Output the [x, y] coordinate of the center of the cell containing the given text.  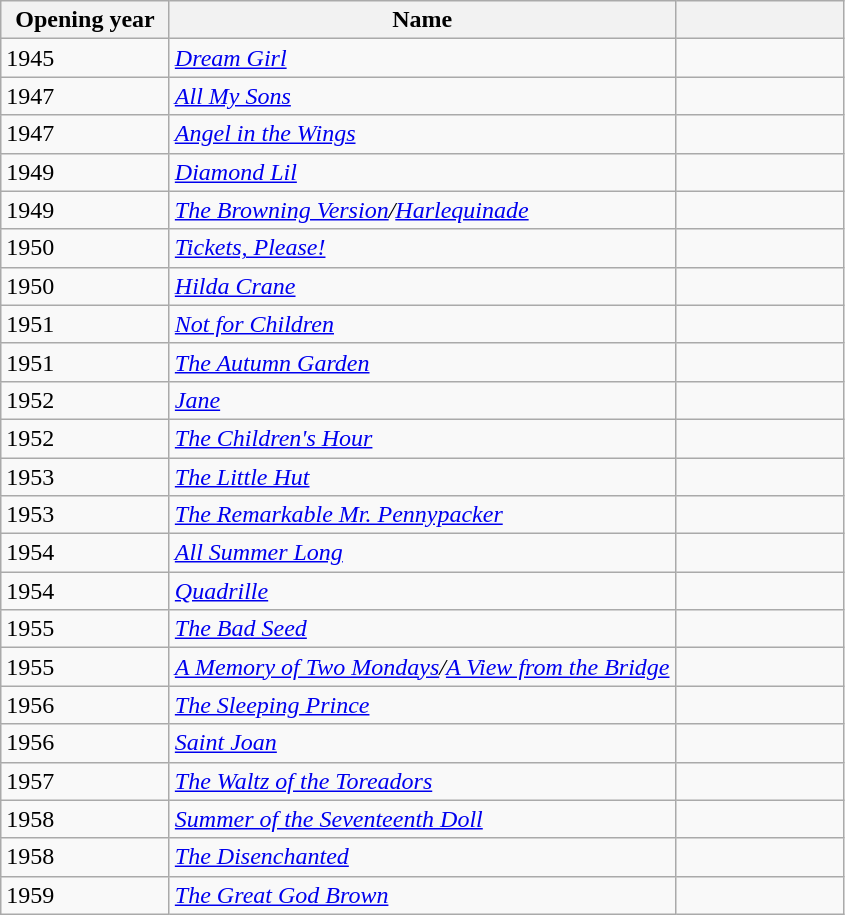
Not for Children [422, 324]
All Summer Long [422, 553]
1957 [86, 781]
Jane [422, 400]
Angel in the Wings [422, 134]
Saint Joan [422, 743]
The Waltz of the Toreadors [422, 781]
The Children's Hour [422, 438]
The Disenchanted [422, 857]
The Autumn Garden [422, 362]
Dream Girl [422, 58]
Summer of the Seventeenth Doll [422, 819]
The Great God Brown [422, 895]
A Memory of Two Mondays/A View from the Bridge [422, 667]
Tickets, Please! [422, 248]
The Browning Version/Harlequinade [422, 210]
Opening year [86, 20]
Name [422, 20]
All My Sons [422, 96]
1959 [86, 895]
Hilda Crane [422, 286]
1945 [86, 58]
Quadrille [422, 591]
The Little Hut [422, 477]
The Bad Seed [422, 629]
The Sleeping Prince [422, 705]
The Remarkable Mr. Pennypacker [422, 515]
Diamond Lil [422, 172]
